Return the [x, y] coordinate for the center point of the cell that contains the specified text.  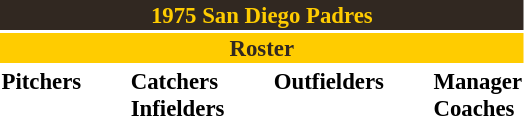
Roster [262, 48]
1975 San Diego Padres [262, 15]
